Identify which cell holds the provided text, then report its [x, y] central coordinate. 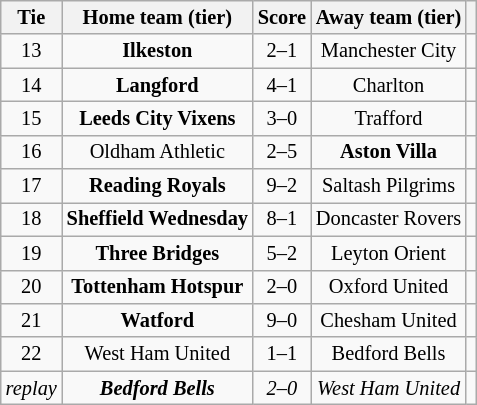
Doncaster Rovers [388, 219]
16 [32, 152]
Charlton [388, 85]
Trafford [388, 118]
Leeds City Vixens [158, 118]
8–1 [282, 219]
2–1 [282, 51]
14 [32, 85]
Score [282, 17]
Manchester City [388, 51]
15 [32, 118]
22 [32, 354]
Reading Royals [158, 186]
3–0 [282, 118]
Watford [158, 320]
2–5 [282, 152]
Saltash Pilgrims [388, 186]
Oxford United [388, 287]
18 [32, 219]
1–1 [282, 354]
21 [32, 320]
19 [32, 253]
5–2 [282, 253]
Tie [32, 17]
Ilkeston [158, 51]
Chesham United [388, 320]
Langford [158, 85]
Leyton Orient [388, 253]
Tottenham Hotspur [158, 287]
17 [32, 186]
Away team (tier) [388, 17]
Sheffield Wednesday [158, 219]
Aston Villa [388, 152]
20 [32, 287]
replay [32, 388]
13 [32, 51]
Home team (tier) [158, 17]
9–2 [282, 186]
Oldham Athletic [158, 152]
4–1 [282, 85]
9–0 [282, 320]
Three Bridges [158, 253]
